From the cell containing the given text, extract its center point as [x, y] coordinate. 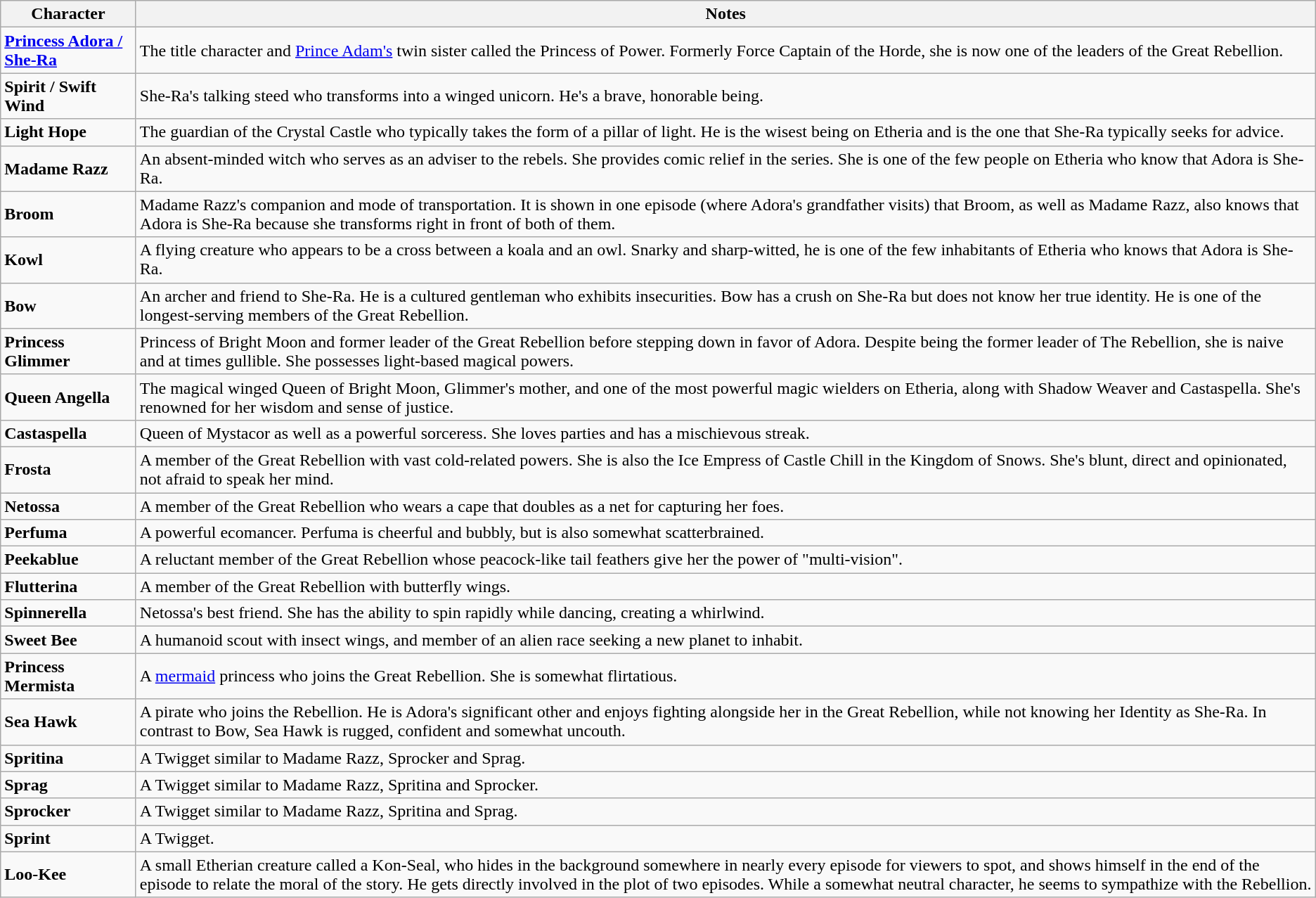
Netossa [69, 506]
Queen Angella [69, 397]
Frosta [69, 470]
Perfuma [69, 533]
A mermaid princess who joins the Great Rebellion. She is somewhat flirtatious. [725, 676]
A member of the Great Rebellion who wears a cape that doubles as a net for capturing her foes. [725, 506]
A humanoid scout with insect wings, and member of an alien race seeking a new planet to inhabit. [725, 640]
Loo-Kee [69, 875]
Spritina [69, 758]
Queen of Mystacor as well as a powerful sorceress. She loves parties and has a mischievous streak. [725, 433]
Princess Mermista [69, 676]
Spinnerella [69, 613]
A Twigget. [725, 838]
Princess Adora / She-Ra [69, 51]
Broom [69, 214]
Spirit / Swift Wind [69, 96]
Netossa's best friend. She has the ability to spin rapidly while dancing, creating a whirlwind. [725, 613]
Sprint [69, 838]
Sweet Bee [69, 640]
Sprocker [69, 812]
Madame Razz [69, 169]
A Twigget similar to Madame Razz, Spritina and Sprag. [725, 812]
A Twigget similar to Madame Razz, Sprocker and Sprag. [725, 758]
Bow [69, 305]
She-Ra's talking steed who transforms into a winged unicorn. He's a brave, honorable being. [725, 96]
Sprag [69, 785]
Character [69, 14]
A Twigget similar to Madame Razz, Spritina and Sprocker. [725, 785]
Castaspella [69, 433]
A member of the Great Rebellion with butterfly wings. [725, 586]
Kowl [69, 260]
A reluctant member of the Great Rebellion whose peacock-like tail feathers give her the power of "multi-vision". [725, 560]
Light Hope [69, 132]
A powerful ecomancer. Perfuma is cheerful and bubbly, but is also somewhat scatterbrained. [725, 533]
Princess Glimmer [69, 352]
Notes [725, 14]
Peekablue [69, 560]
Flutterina [69, 586]
Sea Hawk [69, 721]
